Provide the (x, y) coordinate of the cell's center where the given text is located.  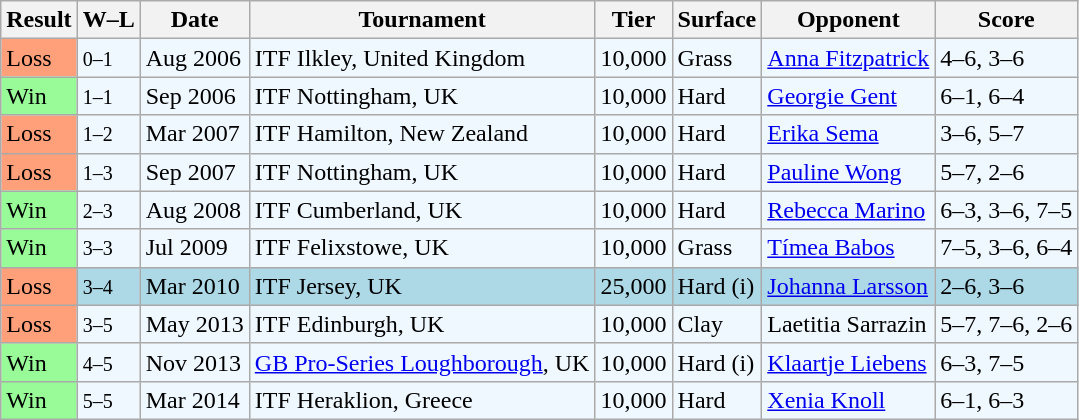
Sep 2006 (194, 96)
Mar 2007 (194, 134)
Mar 2010 (194, 286)
Aug 2006 (194, 58)
6–3, 3–6, 7–5 (1006, 210)
W–L (108, 20)
Opponent (848, 20)
ITF Hamilton, New Zealand (422, 134)
ITF Cumberland, UK (422, 210)
Score (1006, 20)
Nov 2013 (194, 362)
Date (194, 20)
Pauline Wong (848, 172)
3–5 (108, 324)
Result (39, 20)
6–1, 6–3 (1006, 400)
Surface (717, 20)
6–1, 6–4 (1006, 96)
3–3 (108, 248)
May 2013 (194, 324)
Klaartje Liebens (848, 362)
Tier (634, 20)
ITF Felixstowe, UK (422, 248)
1–1 (108, 96)
5–7, 7–6, 2–6 (1006, 324)
5–5 (108, 400)
25,000 (634, 286)
Anna Fitzpatrick (848, 58)
4–5 (108, 362)
Tímea Babos (848, 248)
Johanna Larsson (848, 286)
3–4 (108, 286)
1–3 (108, 172)
7–5, 3–6, 6–4 (1006, 248)
3–6, 5–7 (1006, 134)
2–3 (108, 210)
Erika Sema (848, 134)
GB Pro-Series Loughborough, UK (422, 362)
4–6, 3–6 (1006, 58)
Tournament (422, 20)
Laetitia Sarrazin (848, 324)
1–2 (108, 134)
Rebecca Marino (848, 210)
2–6, 3–6 (1006, 286)
Sep 2007 (194, 172)
0–1 (108, 58)
Georgie Gent (848, 96)
Jul 2009 (194, 248)
ITF Jersey, UK (422, 286)
6–3, 7–5 (1006, 362)
Clay (717, 324)
ITF Heraklion, Greece (422, 400)
Mar 2014 (194, 400)
Xenia Knoll (848, 400)
5–7, 2–6 (1006, 172)
ITF Edinburgh, UK (422, 324)
ITF Ilkley, United Kingdom (422, 58)
Aug 2008 (194, 210)
